Determine the [x, y] coordinate at the center of the cell enclosing the given text.  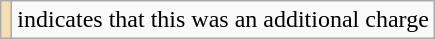
indicates that this was an additional charge [224, 20]
